Detect which cell encompasses the target text, then output its [X, Y] center coordinate. 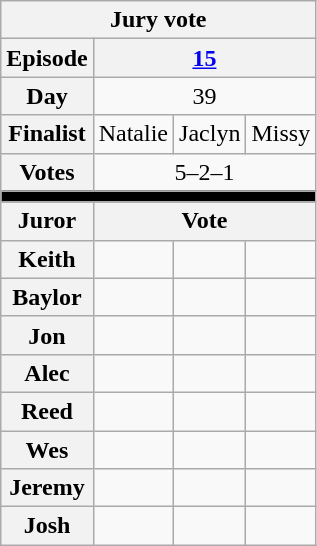
15 [204, 58]
5–2–1 [204, 172]
39 [204, 96]
Vote [204, 221]
Josh [47, 526]
Keith [47, 259]
Missy [281, 134]
Reed [47, 411]
Alec [47, 373]
Jon [47, 335]
Jury vote [158, 20]
Jaclyn [210, 134]
Juror [47, 221]
Wes [47, 449]
Episode [47, 58]
Day [47, 96]
Jeremy [47, 488]
Finalist [47, 134]
Natalie [133, 134]
Baylor [47, 297]
Votes [47, 172]
